Identify which cell holds the provided text, then report its [x, y] central coordinate. 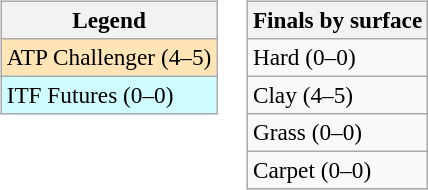
ATP Challenger (4–5) [108, 57]
Hard (0–0) [337, 57]
Grass (0–0) [337, 133]
ITF Futures (0–0) [108, 95]
Carpet (0–0) [337, 171]
Finals by surface [337, 20]
Clay (4–5) [337, 95]
Legend [108, 20]
